Determine the (X, Y) coordinate at the center of the cell enclosing the given text.  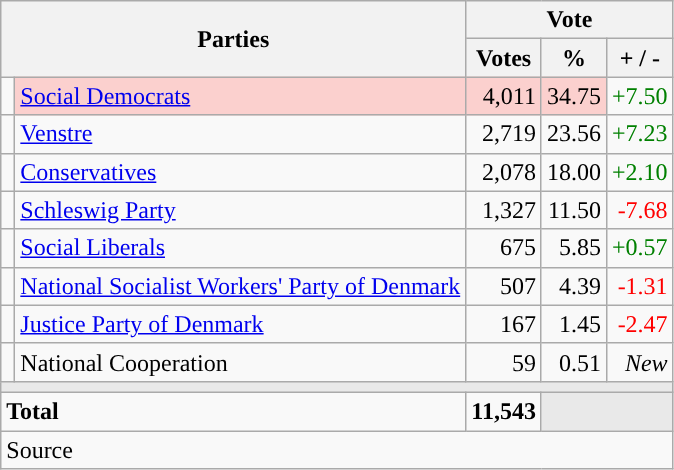
4.39 (574, 286)
Conservatives (240, 172)
-7.68 (640, 210)
Source (337, 449)
Total (234, 411)
167 (504, 324)
-2.47 (640, 324)
Schleswig Party (240, 210)
5.85 (574, 248)
2,719 (504, 134)
% (574, 58)
675 (504, 248)
34.75 (574, 96)
4,011 (504, 96)
1.45 (574, 324)
National Cooperation (240, 362)
Parties (234, 39)
-1.31 (640, 286)
18.00 (574, 172)
+7.50 (640, 96)
Venstre (240, 134)
507 (504, 286)
0.51 (574, 362)
National Socialist Workers' Party of Denmark (240, 286)
+2.10 (640, 172)
23.56 (574, 134)
11.50 (574, 210)
Social Liberals (240, 248)
2,078 (504, 172)
Votes (504, 58)
+ / - (640, 58)
Justice Party of Denmark (240, 324)
+0.57 (640, 248)
1,327 (504, 210)
+7.23 (640, 134)
59 (504, 362)
Social Democrats (240, 96)
11,543 (504, 411)
Vote (570, 20)
New (640, 362)
